For the text-containing cell, return its midpoint in [X, Y] coordinate format. 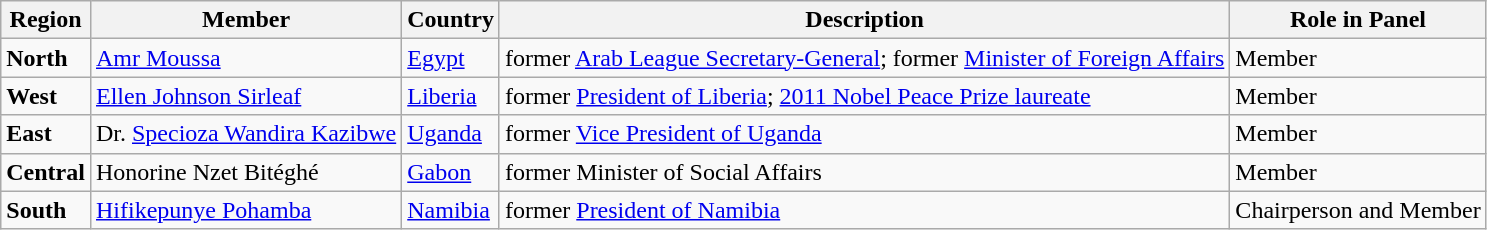
Hifikepunye Pohamba [246, 210]
Dr. Specioza Wandira Kazibwe [246, 134]
Central [46, 172]
Role in Panel [1358, 20]
Liberia [451, 96]
East [46, 134]
North [46, 58]
former Minister of Social Affairs [864, 172]
Gabon [451, 172]
Egypt [451, 58]
Chairperson and Member [1358, 210]
former President of Namibia [864, 210]
Country [451, 20]
Amr Moussa [246, 58]
Description [864, 20]
South [46, 210]
Ellen Johnson Sirleaf [246, 96]
Uganda [451, 134]
Namibia [451, 210]
former President of Liberia; 2011 Nobel Peace Prize laureate [864, 96]
West [46, 96]
Honorine Nzet Bitéghé [246, 172]
former Arab League Secretary-General; former Minister of Foreign Affairs [864, 58]
Region [46, 20]
former Vice President of Uganda [864, 134]
